Determine the [X, Y] coordinate at the center of the cell enclosing the given text.  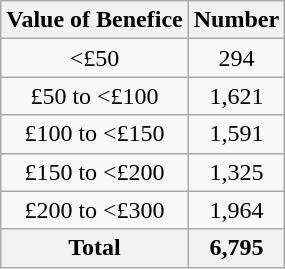
294 [236, 58]
1,591 [236, 134]
Value of Benefice [94, 20]
<£50 [94, 58]
6,795 [236, 248]
Number [236, 20]
£100 to <£150 [94, 134]
£50 to <£100 [94, 96]
1,964 [236, 210]
Total [94, 248]
£150 to <£200 [94, 172]
1,621 [236, 96]
1,325 [236, 172]
£200 to <£300 [94, 210]
